Determine the [x, y] coordinate at the center of the cell enclosing the given text.  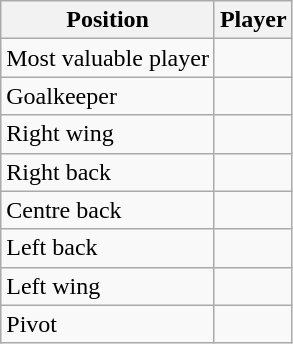
Centre back [108, 210]
Left back [108, 248]
Right back [108, 172]
Goalkeeper [108, 96]
Right wing [108, 134]
Pivot [108, 324]
Position [108, 20]
Most valuable player [108, 58]
Player [253, 20]
Left wing [108, 286]
